Output the [X, Y] coordinate of the center of the cell containing the given text.  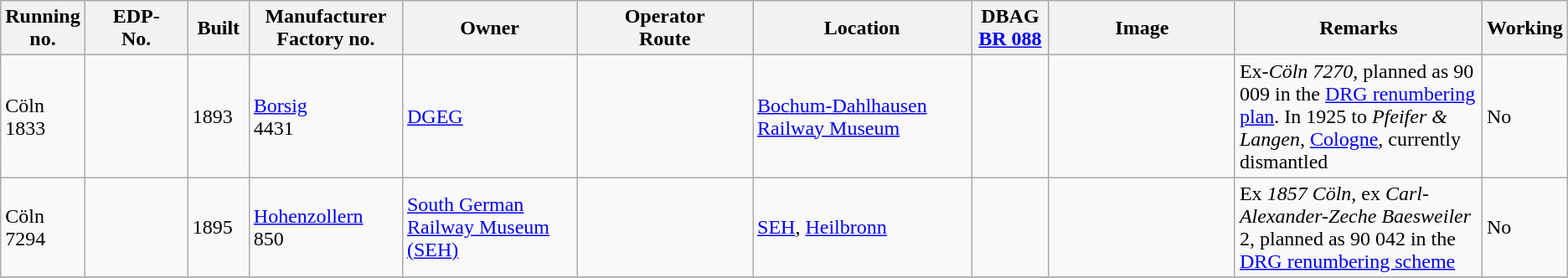
ManufacturerFactory no. [325, 28]
Borsig4431 [325, 116]
Owner [489, 28]
1895 [218, 228]
Remarks [1359, 28]
Hohenzollern850 [325, 228]
Image [1142, 28]
Working [1524, 28]
DBAGBR 088 [1010, 28]
DGEG [489, 116]
EDP-No. [136, 28]
Bochum-Dahlhausen Railway Museum [863, 116]
Runningno. [43, 28]
Location [863, 28]
Cöln 1833 [43, 116]
1893 [218, 116]
Ex 1857 Cöln, ex Carl-Alexander-Zeche Baesweiler 2, planned as 90 042 in the DRG renumbering scheme [1359, 228]
SEH, Heilbronn [863, 228]
Cöln 7294 [43, 228]
OperatorRoute [665, 28]
Ex-Cöln 7270, planned as 90 009 in the DRG renumbering plan. In 1925 to Pfeifer & Langen, Cologne, currently dismantled [1359, 116]
Built [218, 28]
South German Railway Museum (SEH) [489, 228]
